Extract the (X, Y) coordinate from the center of the cell holding the provided text.  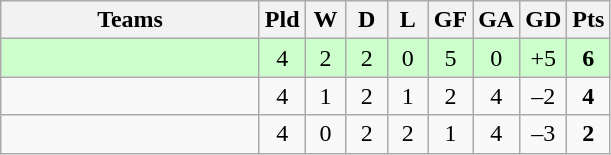
–3 (544, 134)
5 (450, 58)
D (366, 20)
GA (496, 20)
Teams (130, 20)
+5 (544, 58)
W (326, 20)
6 (588, 58)
Pld (282, 20)
–2 (544, 96)
L (408, 20)
GD (544, 20)
GF (450, 20)
Pts (588, 20)
